Find where the given text appears and provide that cell's center as [x, y] coordinate. 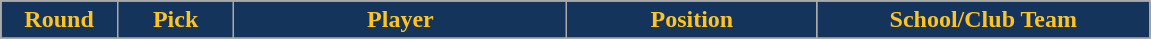
School/Club Team [984, 20]
Player [400, 20]
Position [692, 20]
Round [60, 20]
Pick [176, 20]
